Return the [X, Y] coordinate for the center point of the cell that contains the specified text.  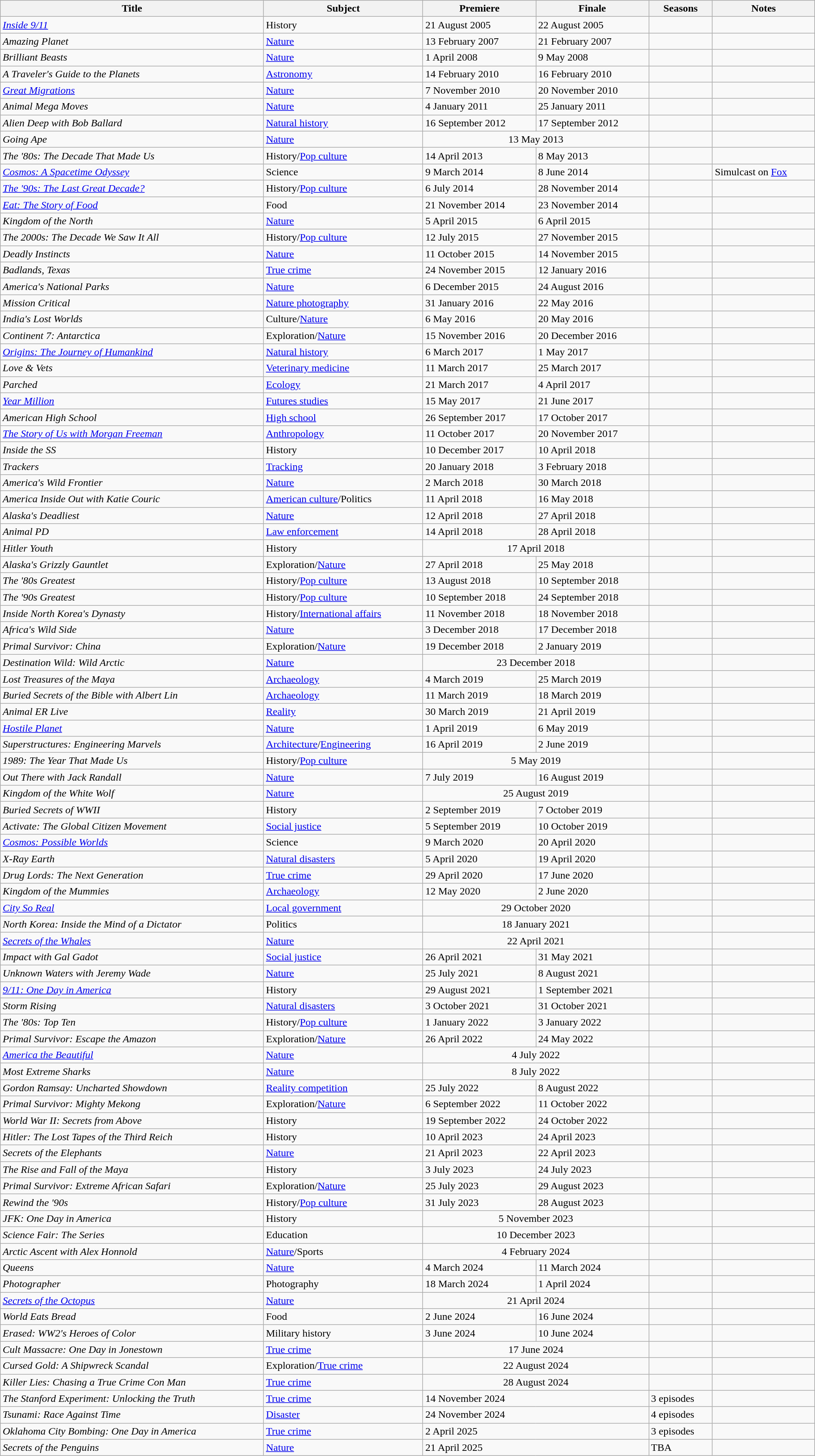
23 November 2014 [592, 205]
24 May 2022 [592, 1039]
29 April 2020 [480, 875]
9 March 2014 [480, 172]
Subject [343, 9]
6 July 2014 [480, 188]
City So Real [132, 908]
Cosmos: Possible Worlds [132, 842]
Brilliant Beasts [132, 58]
11 March 2024 [592, 1268]
3 February 2018 [592, 466]
19 December 2018 [480, 646]
America the Beautiful [132, 1055]
Going Ape [132, 139]
13 August 2018 [480, 581]
Primal Survivor: Escape the Amazon [132, 1039]
Killer Lies: Chasing a True Crime Con Man [132, 1382]
11 April 2018 [480, 499]
2 September 2019 [480, 810]
America's National Parks [132, 287]
25 July 2022 [480, 1088]
11 October 2015 [480, 254]
Destination Wild: Wild Arctic [132, 662]
21 November 2014 [480, 205]
6 May 2016 [480, 319]
16 August 2019 [592, 777]
11 October 2017 [480, 433]
4 February 2024 [536, 1251]
8 August 2022 [592, 1088]
History/International affairs [343, 614]
19 April 2020 [592, 859]
America Inside Out with Katie Couric [132, 499]
Unknown Waters with Jeremy Wade [132, 973]
25 August 2019 [536, 794]
1 January 2022 [480, 1023]
14 February 2010 [480, 74]
World War II: Secrets from Above [132, 1120]
Notes [763, 9]
X-Ray Earth [132, 859]
Rewind the '90s [132, 1202]
Erased: WW2's Heroes of Color [132, 1333]
21 April 2024 [536, 1300]
Great Migrations [132, 90]
Education [343, 1235]
21 April 2019 [592, 711]
The '80s: Top Ten [132, 1023]
3 June 2024 [480, 1333]
16 May 2018 [592, 499]
Local government [343, 908]
31 October 2021 [592, 1006]
Simulcast on Fox [763, 172]
Culture/Nature [343, 319]
8 August 2021 [592, 973]
6 September 2022 [480, 1104]
Futures studies [343, 401]
4 March 2019 [480, 679]
7 October 2019 [592, 810]
Deadly Instincts [132, 254]
Most Extreme Sharks [132, 1071]
21 April 2023 [480, 1153]
12 May 2020 [480, 891]
1 May 2017 [592, 352]
Finale [592, 9]
Mission Critical [132, 303]
18 March 2024 [480, 1284]
Disaster [343, 1415]
American culture/Politics [343, 499]
Primal Survivor: China [132, 646]
Continent 7: Antarctica [132, 336]
India's Lost Worlds [132, 319]
17 September 2012 [592, 123]
Astronomy [343, 74]
22 May 2016 [592, 303]
28 August 2024 [536, 1382]
Secrets of the Elephants [132, 1153]
Photographer [132, 1284]
Hitler Youth [132, 548]
Hostile Planet [132, 728]
16 September 2012 [480, 123]
Primal Survivor: Extreme African Safari [132, 1186]
20 April 2020 [592, 842]
Parched [132, 385]
4 April 2017 [592, 385]
The '80s Greatest [132, 581]
Impact with Gal Gadot [132, 957]
20 May 2016 [592, 319]
26 April 2022 [480, 1039]
Alien Deep with Bob Ballard [132, 123]
5 April 2015 [480, 221]
10 June 2024 [592, 1333]
Nature/Sports [343, 1251]
24 October 2022 [592, 1120]
Primal Survivor: Mighty Mekong [132, 1104]
23 December 2018 [536, 662]
Anthropology [343, 433]
2 January 2019 [592, 646]
26 September 2017 [480, 417]
10 December 2023 [536, 1235]
21 April 2025 [536, 1447]
Badlands, Texas [132, 270]
Cosmos: A Spacetime Odyssey [132, 172]
Arctic Ascent with Alex Honnold [132, 1251]
Buried Secrets of the Bible with Albert Lin [132, 695]
17 October 2017 [592, 417]
31 January 2016 [480, 303]
The Story of Us with Morgan Freeman [132, 433]
The '90s: The Last Great Decade? [132, 188]
2 June 2020 [592, 891]
15 November 2016 [480, 336]
Premiere [480, 9]
21 March 2017 [480, 385]
Year Million [132, 401]
31 May 2021 [592, 957]
20 November 2010 [592, 90]
29 August 2023 [592, 1186]
Superstructures: Engineering Marvels [132, 745]
17 June 2020 [592, 875]
The '80s: The Decade That Made Us [132, 156]
Oklahoma City Bombing: One Day in America [132, 1431]
18 March 2019 [592, 695]
2 March 2018 [480, 483]
Reality [343, 711]
6 May 2019 [592, 728]
Amazing Planet [132, 41]
1 April 2008 [480, 58]
30 March 2019 [480, 711]
12 July 2015 [480, 238]
Veterinary medicine [343, 368]
10 December 2017 [480, 450]
Title [132, 9]
4 March 2024 [480, 1268]
Tracking [343, 466]
12 January 2016 [592, 270]
Drug Lords: The Next Generation [132, 875]
25 July 2023 [480, 1186]
Military history [343, 1333]
6 March 2017 [480, 352]
29 October 2020 [536, 908]
Nature photography [343, 303]
1989: The Year That Made Us [132, 761]
20 January 2018 [480, 466]
14 November 2015 [592, 254]
3 January 2022 [592, 1023]
28 August 2023 [592, 1202]
4 episodes [680, 1415]
World Eats Bread [132, 1317]
3 December 2018 [480, 630]
24 November 2015 [480, 270]
8 May 2013 [592, 156]
27 November 2015 [592, 238]
Buried Secrets of WWII [132, 810]
Animal PD [132, 532]
Tsunami: Race Against Time [132, 1415]
17 April 2018 [536, 548]
Lost Treasures of the Maya [132, 679]
American High School [132, 417]
24 September 2018 [592, 597]
Science Fair: The Series [132, 1235]
Law enforcement [343, 532]
18 November 2018 [592, 614]
11 November 2018 [480, 614]
4 July 2022 [536, 1055]
25 March 2017 [592, 368]
30 March 2018 [592, 483]
22 April 2021 [536, 940]
Cursed Gold: A Shipwreck Scandal [132, 1366]
24 November 2024 [536, 1415]
21 June 2017 [592, 401]
5 September 2019 [480, 826]
18 January 2021 [536, 924]
Reality competition [343, 1088]
High school [343, 417]
25 March 2019 [592, 679]
The Rise and Fall of the Maya [132, 1169]
17 June 2024 [536, 1349]
Eat: The Story of Food [132, 205]
7 July 2019 [480, 777]
Trackers [132, 466]
JFK: One Day in America [132, 1218]
2 June 2024 [480, 1317]
Origins: The Journey of Humankind [132, 352]
10 April 2018 [592, 450]
Seasons [680, 9]
1 September 2021 [592, 989]
25 July 2021 [480, 973]
8 June 2014 [592, 172]
Inside 9/11 [132, 25]
Kingdom of the White Wolf [132, 794]
22 August 2024 [536, 1366]
1 April 2019 [480, 728]
16 February 2010 [592, 74]
3 October 2021 [480, 1006]
10 April 2023 [480, 1137]
TBA [680, 1447]
Kingdom of the Mummies [132, 891]
The Stanford Experiment: Unlocking the Truth [132, 1398]
26 April 2021 [480, 957]
The '90s Greatest [132, 597]
13 February 2007 [480, 41]
Gordon Ramsay: Uncharted Showdown [132, 1088]
12 April 2018 [480, 516]
19 September 2022 [480, 1120]
Africa's Wild Side [132, 630]
15 May 2017 [480, 401]
25 January 2011 [592, 107]
21 February 2007 [592, 41]
2 June 2019 [592, 745]
7 November 2010 [480, 90]
24 July 2023 [592, 1169]
9/11: One Day in America [132, 989]
5 May 2019 [536, 761]
A Traveler's Guide to the Planets [132, 74]
6 December 2015 [480, 287]
25 May 2018 [592, 565]
Architecture/Engineering [343, 745]
13 May 2013 [536, 139]
21 August 2005 [480, 25]
2 April 2025 [536, 1431]
22 August 2005 [592, 25]
11 March 2019 [480, 695]
20 December 2016 [592, 336]
6 April 2015 [592, 221]
20 November 2017 [592, 433]
28 April 2018 [592, 532]
11 October 2022 [592, 1104]
America's Wild Frontier [132, 483]
17 December 2018 [592, 630]
16 April 2019 [480, 745]
24 April 2023 [592, 1137]
Love & Vets [132, 368]
11 March 2017 [480, 368]
14 April 2018 [480, 532]
14 April 2013 [480, 156]
Hitler: The Lost Tapes of the Third Reich [132, 1137]
Secrets of the Penguins [132, 1447]
North Korea: Inside the Mind of a Dictator [132, 924]
28 November 2014 [592, 188]
Alaska's Deadliest [132, 516]
14 November 2024 [536, 1398]
22 April 2023 [592, 1153]
Kingdom of the North [132, 221]
3 July 2023 [480, 1169]
Politics [343, 924]
Animal Mega Moves [132, 107]
Storm Rising [132, 1006]
Cult Massacre: One Day in Jonestown [132, 1349]
Exploration/True crime [343, 1366]
Out There with Jack Randall [132, 777]
8 July 2022 [536, 1071]
Ecology [343, 385]
Animal ER Live [132, 711]
24 August 2016 [592, 287]
5 April 2020 [480, 859]
Photography [343, 1284]
4 January 2011 [480, 107]
Alaska's Grizzly Gauntlet [132, 565]
Secrets of the Octopus [132, 1300]
29 August 2021 [480, 989]
5 November 2023 [536, 1218]
Inside the SS [132, 450]
Queens [132, 1268]
9 March 2020 [480, 842]
10 October 2019 [592, 826]
1 April 2024 [592, 1284]
The 2000s: The Decade We Saw It All [132, 238]
Secrets of the Whales [132, 940]
31 July 2023 [480, 1202]
9 May 2008 [592, 58]
Activate: The Global Citizen Movement [132, 826]
Inside North Korea's Dynasty [132, 614]
16 June 2024 [592, 1317]
